Find where the given text appears and provide that cell's center as [X, Y] coordinate. 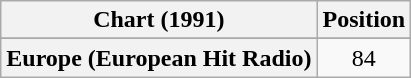
Europe (European Hit Radio) [159, 58]
84 [364, 58]
Chart (1991) [159, 20]
Position [364, 20]
